Capture the cell that displays the provided text and extract its (x, y) central coordinate. 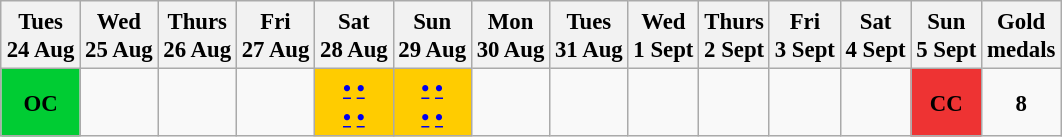
Tues31 Aug (589, 35)
Goldmedals (1022, 35)
8 (1022, 102)
Sat28 Aug (354, 35)
Wed1 Sept (664, 35)
Tues24 Aug (40, 35)
Sat4 Sept (876, 35)
Sun5 Sept (946, 35)
Thurs26 Aug (197, 35)
Thurs2 Sept (734, 35)
Fri3 Sept (804, 35)
Wed25 Aug (119, 35)
OC (40, 102)
Mon30 Aug (510, 35)
CC (946, 102)
Sun29 Aug (432, 35)
Fri27 Aug (275, 35)
